For the text-containing cell, return its midpoint in [x, y] coordinate format. 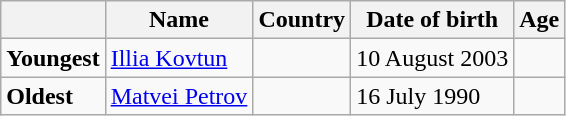
Date of birth [432, 20]
16 July 1990 [432, 96]
10 August 2003 [432, 58]
Illia Kovtun [179, 58]
Country [302, 20]
Age [540, 20]
Name [179, 20]
Oldest [53, 96]
Matvei Petrov [179, 96]
Youngest [53, 58]
